Find where the given text appears and provide that cell's center as [X, Y] coordinate. 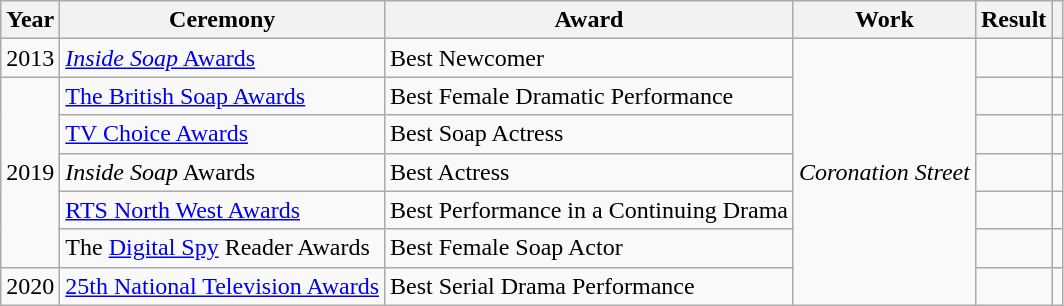
Work [884, 20]
Best Newcomer [590, 58]
Best Performance in a Continuing Drama [590, 210]
Best Serial Drama Performance [590, 286]
Coronation Street [884, 172]
2013 [30, 58]
Best Female Dramatic Performance [590, 96]
Award [590, 20]
Result [1013, 20]
The British Soap Awards [222, 96]
Ceremony [222, 20]
Best Soap Actress [590, 134]
25th National Television Awards [222, 286]
RTS North West Awards [222, 210]
The Digital Spy Reader Awards [222, 248]
2020 [30, 286]
TV Choice Awards [222, 134]
Year [30, 20]
Best Female Soap Actor [590, 248]
2019 [30, 172]
Best Actress [590, 172]
